Detect which cell encompasses the target text, then output its [X, Y] center coordinate. 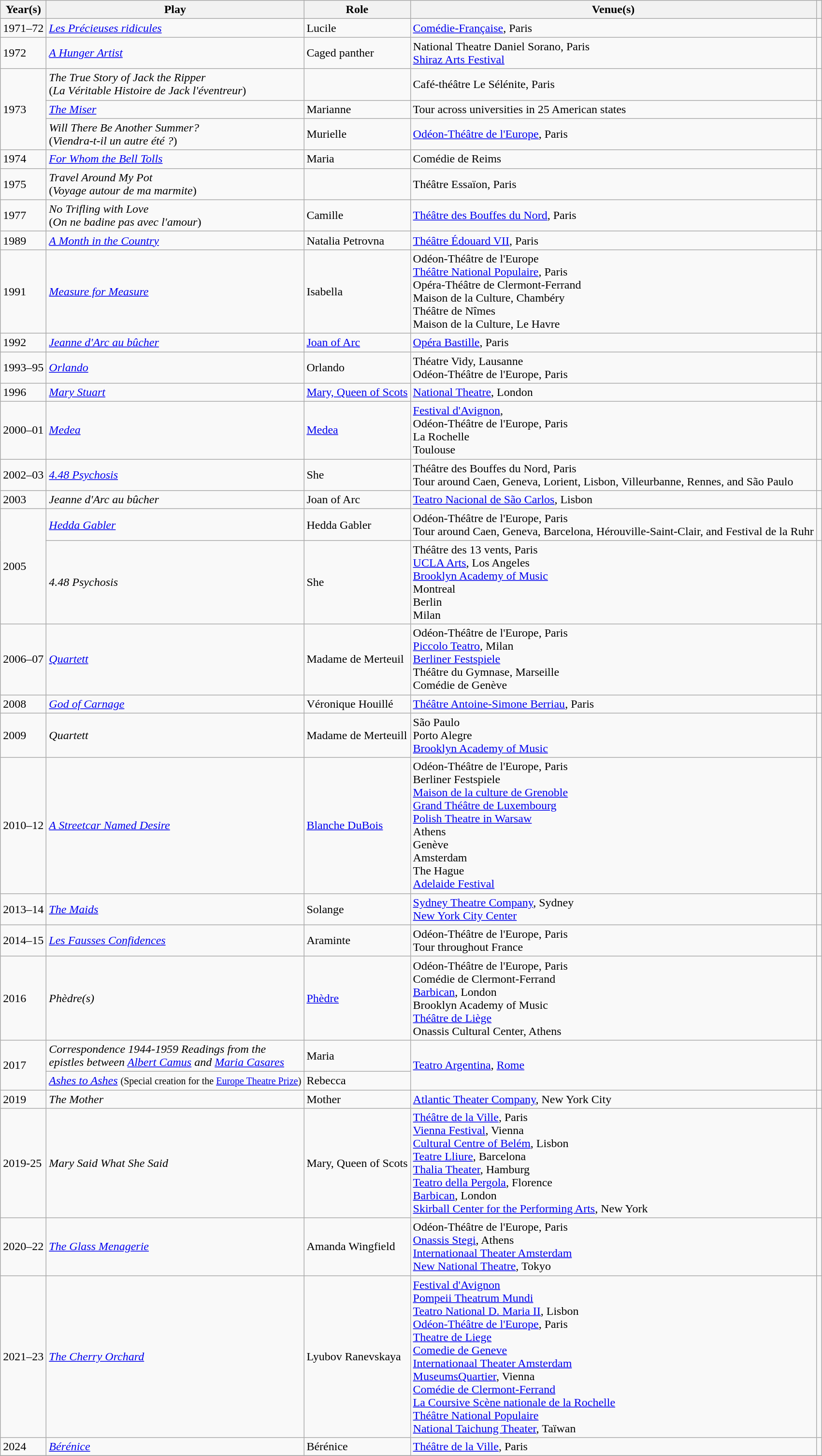
Year(s) [23, 10]
A Streetcar Named Desire [175, 826]
Solange [357, 909]
1972 [23, 53]
Murielle [357, 134]
The Mother [175, 1099]
The Glass Menagerie [175, 1247]
Venue(s) [613, 10]
Festival d'Avignon,Odéon-Théâtre de l'Europe, ParisLa RochelleToulouse [613, 430]
Atlantic Theater Company, New York City [613, 1099]
1996 [23, 393]
Ashes to Ashes (Special creation for the Europe Theatre Prize) [175, 1080]
No Trifling with Love (On ne badine pas avec l'amour) [175, 216]
Les Précieuses ridicules [175, 28]
Odéon-Théâtre de l'Europe, ParisComédie de Clermont-FerrandBarbican, LondonBrooklyn Academy of MusicThéâtre de LiègeOnassis Cultural Center, Athens [613, 998]
Mary Stuart [175, 393]
God of Carnage [175, 704]
2005 [23, 567]
2020–22 [23, 1247]
Théâtre des Bouffes du Nord, ParisTour around Caen, Geneva, Lorient, Lisbon, Villeurbanne, Rennes, and São Paulo [613, 475]
2009 [23, 735]
2024 [23, 1447]
Lyubov Ranevskaya [357, 1356]
1975 [23, 184]
Lucile [357, 28]
Théâtre Essaïon, Paris [613, 184]
Correspondence 1944-1959 Readings from the epistles between Albert Camus and Maria Casares [175, 1056]
Odéon-Théâtre de l'Europe, ParisPiccolo Teatro, MilanBerliner FestspieleThéâtre du Gymnase, MarseilleComédie de Genève [613, 659]
2016 [23, 998]
2013–14 [23, 909]
1977 [23, 216]
Phèdre [357, 998]
National Theatre Daniel Sorano, ParisShiraz Arts Festival [613, 53]
Amanda Wingfield [357, 1247]
2019-25 [23, 1163]
1973 [23, 109]
Madame de Merteuil [357, 659]
The Cherry Orchard [175, 1356]
Odéon-Théâtre de l'Europe, ParisTour throughout France [613, 941]
Café-théâtre Le Sélénite, Paris [613, 84]
Blanche DuBois [357, 826]
For Whom the Bell Tolls [175, 159]
A Month in the Country [175, 240]
2019 [23, 1099]
1992 [23, 342]
Théâtre de la Ville, Paris [613, 1447]
2021–23 [23, 1356]
Odéon-Théâtre de l'Europe, ParisTour around Caen, Geneva, Barcelona, Hérouville-Saint-Clair, and Festival de la Ruhr [613, 525]
Natalia Petrovna [357, 240]
1993–95 [23, 367]
Madame de Merteuill [357, 735]
The Miser [175, 109]
Teatro Argentina, Rome [613, 1064]
Tour across universities in 25 American states [613, 109]
Play [175, 10]
The Maids [175, 909]
The True Story of Jack the Ripper (La Véritable Histoire de Jack l'éventreur) [175, 84]
Odéon-Théâtre de l'Europe, Paris [613, 134]
2003 [23, 500]
1974 [23, 159]
Véronique Houillé [357, 704]
Mother [357, 1099]
Les Fausses Confidences [175, 941]
Rebecca [357, 1080]
Mary Said What She Said [175, 1163]
2010–12 [23, 826]
Measure for Measure [175, 291]
São PauloPorto AlegreBrooklyn Academy of Music [613, 735]
Sydney Theatre Company, SydneyNew York City Center [613, 909]
Travel Around My Pot (Voyage autour de ma marmite) [175, 184]
Caged panther [357, 53]
Théâtre des Bouffes du Nord, Paris [613, 216]
Théâtre Édouard VII, Paris [613, 240]
1991 [23, 291]
Isabella [357, 291]
Comédie-Française, Paris [613, 28]
Opéra Bastille, Paris [613, 342]
Camille [357, 216]
Marianne [357, 109]
Araminte [357, 941]
2000–01 [23, 430]
Théâtre des 13 vents, ParisUCLA Arts, Los AngelesBrooklyn Academy of MusicMontrealBerlinMilan [613, 582]
Teatro Nacional de São Carlos, Lisbon [613, 500]
1971–72 [23, 28]
Théâtre Antoine-Simone Berriau, Paris [613, 704]
2017 [23, 1064]
2014–15 [23, 941]
Odéon-Théâtre de l'Europe, ParisOnassis Stegi, AthensInternationaal Theater AmsterdamNew National Theatre, Tokyo [613, 1247]
A Hunger Artist [175, 53]
2006–07 [23, 659]
Role [357, 10]
Comédie de Reims [613, 159]
2002–03 [23, 475]
Will There Be Another Summer? (Viendra-t-il un autre été ?) [175, 134]
National Theatre, London [613, 393]
Phèdre(s) [175, 998]
Théatre Vidy, LausanneOdéon-Théâtre de l'Europe, Paris [613, 367]
1989 [23, 240]
2008 [23, 704]
